Output the [x, y] coordinate of the center of the cell containing the given text.  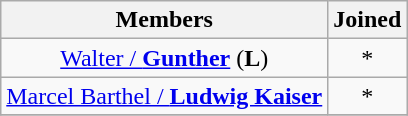
Marcel Barthel / Ludwig Kaiser [164, 96]
Members [164, 20]
Walter / Gunther (L) [164, 58]
Joined [368, 20]
